Return [X, Y] of the center of cell containing provided text 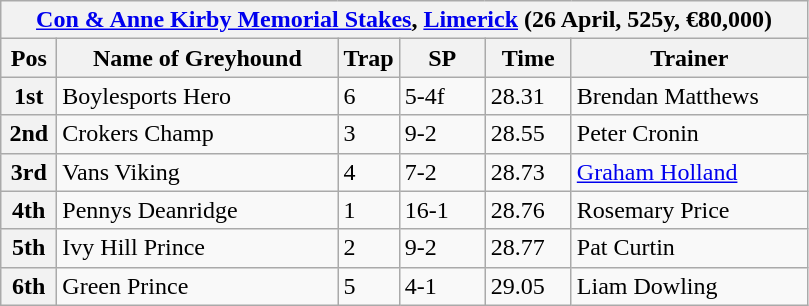
Trainer [689, 58]
Brendan Matthews [689, 96]
29.05 [528, 286]
Peter Cronin [689, 134]
SP [442, 58]
Graham Holland [689, 172]
Con & Anne Kirby Memorial Stakes, Limerick (26 April, 525y, €80,000) [404, 20]
28.55 [528, 134]
Rosemary Price [689, 210]
Liam Dowling [689, 286]
3rd [29, 172]
2nd [29, 134]
5 [368, 286]
16-1 [442, 210]
Ivy Hill Prince [198, 248]
6 [368, 96]
2 [368, 248]
4th [29, 210]
Name of Greyhound [198, 58]
Pos [29, 58]
5th [29, 248]
Vans Viking [198, 172]
Pennys Deanridge [198, 210]
4-1 [442, 286]
3 [368, 134]
Time [528, 58]
Crokers Champ [198, 134]
5-4f [442, 96]
1 [368, 210]
1st [29, 96]
4 [368, 172]
28.31 [528, 96]
Pat Curtin [689, 248]
Green Prince [198, 286]
28.77 [528, 248]
6th [29, 286]
28.73 [528, 172]
28.76 [528, 210]
7-2 [442, 172]
Trap [368, 58]
Boylesports Hero [198, 96]
